Identify which cell holds the provided text, then report its (X, Y) central coordinate. 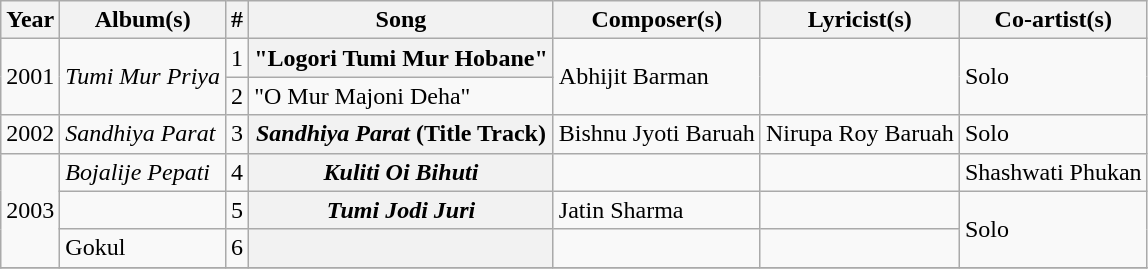
4 (238, 172)
Abhijit Barman (656, 77)
3 (238, 134)
Bojalije Pepati (143, 172)
2002 (30, 134)
Jatin Sharma (656, 210)
5 (238, 210)
"Logori Tumi Mur Hobane" (402, 58)
1 (238, 58)
Sandhiya Parat (Title Track) (402, 134)
Tumi Mur Priya (143, 77)
"O Mur Majoni Deha" (402, 96)
Gokul (143, 248)
Lyricist(s) (860, 20)
Nirupa Roy Baruah (860, 134)
# (238, 20)
Kuliti Oi Bihuti (402, 172)
Shashwati Phukan (1053, 172)
Tumi Jodi Juri (402, 210)
Sandhiya Parat (143, 134)
2 (238, 96)
2003 (30, 210)
6 (238, 248)
Bishnu Jyoti Baruah (656, 134)
Co-artist(s) (1053, 20)
2001 (30, 77)
Composer(s) (656, 20)
Song (402, 20)
Year (30, 20)
Album(s) (143, 20)
